Detect which cell encompasses the target text, then output its (X, Y) center coordinate. 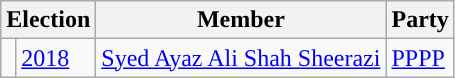
PPPP (420, 58)
Member (241, 20)
Election (48, 20)
Party (420, 20)
Syed Ayaz Ali Shah Sheerazi (241, 58)
2018 (56, 58)
